Detect which cell encompasses the target text, then output its [x, y] center coordinate. 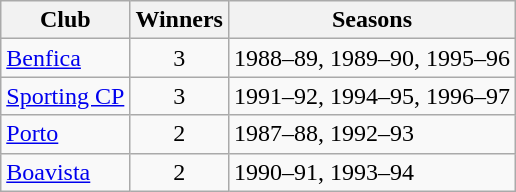
1988–89, 1989–90, 1995–96 [372, 58]
Sporting CP [66, 96]
Club [66, 20]
1991–92, 1994–95, 1996–97 [372, 96]
1987–88, 1992–93 [372, 134]
Winners [180, 20]
1990–91, 1993–94 [372, 172]
Porto [66, 134]
Benfica [66, 58]
Boavista [66, 172]
Seasons [372, 20]
